Determine the (X, Y) coordinate at the center of the cell enclosing the given text.  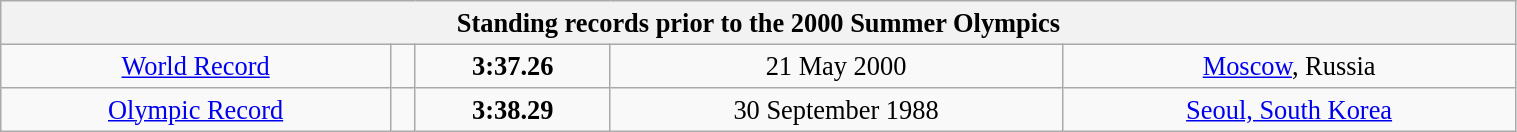
World Record (196, 66)
Seoul, South Korea (1289, 109)
3:38.29 (512, 109)
Standing records prior to the 2000 Summer Olympics (758, 22)
30 September 1988 (836, 109)
21 May 2000 (836, 66)
Moscow, Russia (1289, 66)
3:37.26 (512, 66)
Olympic Record (196, 109)
